Scan for the cell matching the given text and deliver its [x, y] coordinate at center. 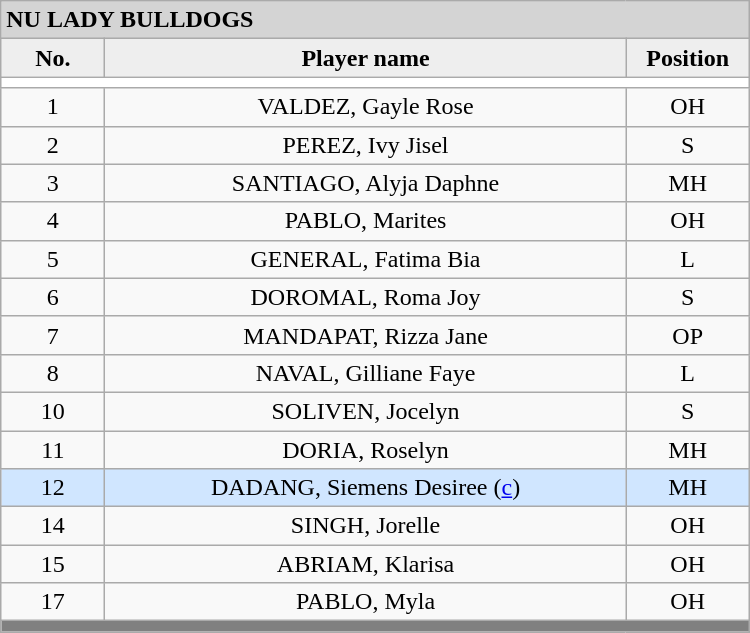
NU LADY BULLDOGS [375, 20]
MANDAPAT, Rizza Jane [366, 335]
ABRIAM, Klarisa [366, 564]
3 [53, 183]
OP [688, 335]
11 [53, 449]
2 [53, 145]
17 [53, 602]
No. [53, 58]
DADANG, Siemens Desiree (c) [366, 488]
VALDEZ, Gayle Rose [366, 107]
PABLO, Myla [366, 602]
12 [53, 488]
Player name [366, 58]
Position [688, 58]
DOROMAL, Roma Joy [366, 297]
15 [53, 564]
7 [53, 335]
NAVAL, Gilliane Faye [366, 373]
14 [53, 526]
SOLIVEN, Jocelyn [366, 411]
GENERAL, Fatima Bia [366, 259]
PEREZ, Ivy Jisel [366, 145]
SINGH, Jorelle [366, 526]
5 [53, 259]
1 [53, 107]
PABLO, Marites [366, 221]
SANTIAGO, Alyja Daphne [366, 183]
10 [53, 411]
4 [53, 221]
6 [53, 297]
DORIA, Roselyn [366, 449]
8 [53, 373]
